Return the (X, Y) coordinate for the center point of the cell that contains the specified text.  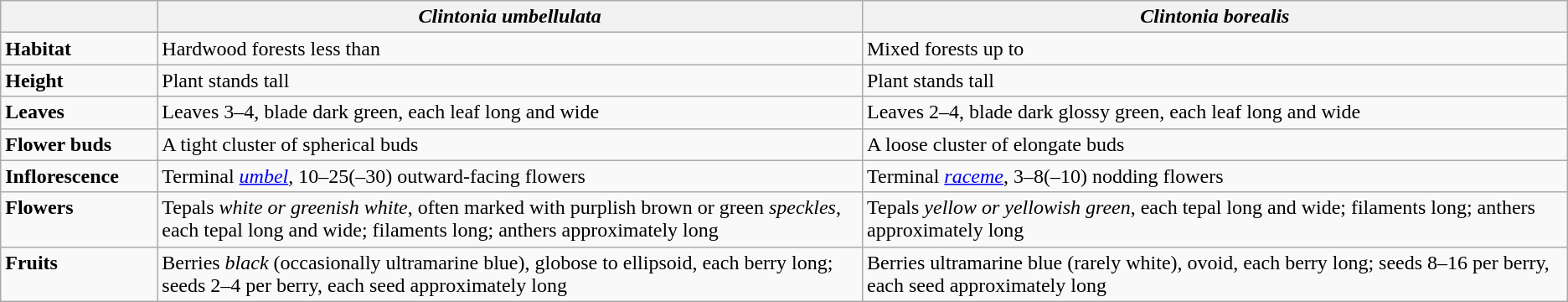
Flower buds (79, 144)
Terminal umbel, 10–25(–30) outward-facing flowers (510, 176)
Habitat (79, 49)
Clintonia borealis (1215, 17)
Berries ultramarine blue (rarely white), ovoid, each berry long; seeds 8–16 per berry, each seed approximately long (1215, 273)
Flowers (79, 220)
Fruits (79, 273)
Leaves 2–4, blade dark glossy green, each leaf long and wide (1215, 112)
A tight cluster of spherical buds (510, 144)
Leaves 3–4, blade dark green, each leaf long and wide (510, 112)
Mixed forests up to (1215, 49)
Terminal raceme, 3–8(–10) nodding flowers (1215, 176)
Inflorescence (79, 176)
Hardwood forests less than (510, 49)
Height (79, 81)
Tepals yellow or yellowish green, each tepal long and wide; filaments long; anthers approximately long (1215, 220)
Leaves (79, 112)
Berries black (occasionally ultramarine blue), globose to ellipsoid, each berry long; seeds 2–4 per berry, each seed approximately long (510, 273)
Clintonia umbellulata (510, 17)
A loose cluster of elongate buds (1215, 144)
